Output the (X, Y) coordinate of the center of the cell containing the given text.  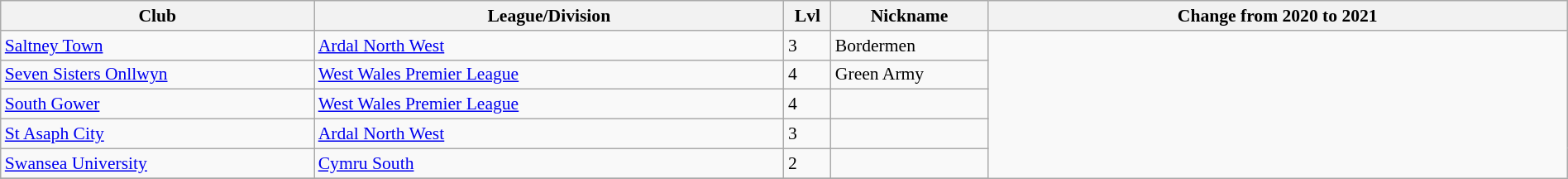
League/Division (549, 16)
Cymru South (549, 163)
Saltney Town (157, 46)
Change from 2020 to 2021 (1277, 16)
Bordermen (910, 46)
Club (157, 16)
Seven Sisters Onllwyn (157, 75)
Green Army (910, 75)
South Gower (157, 104)
St Asaph City (157, 134)
Nickname (910, 16)
Lvl (807, 16)
Swansea University (157, 163)
2 (807, 163)
